Capture the cell that displays the provided text and extract its [x, y] central coordinate. 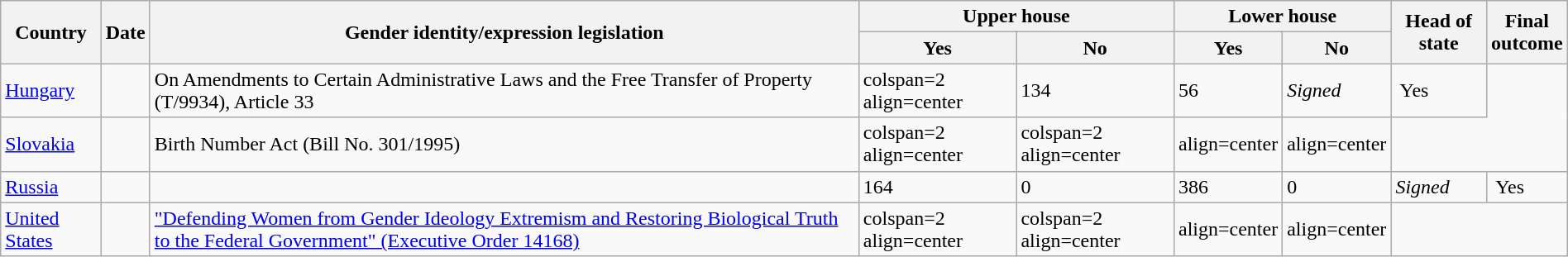
Russia [51, 187]
United States [51, 230]
134 [1095, 91]
Country [51, 32]
56 [1227, 91]
Head of state [1439, 32]
Finaloutcome [1527, 32]
Slovakia [51, 144]
"Defending Women from Gender Ideology Extremism and Restoring Biological Truth to the Federal Government" (Executive Order 14168) [504, 230]
Lower house [1282, 17]
Gender identity/expression legislation [504, 32]
164 [938, 187]
Hungary [51, 91]
On Amendments to Certain Administrative Laws and the Free Transfer of Property (T/9934), Article 33 [504, 91]
Birth Number Act (Bill No. 301/1995) [504, 144]
Date [126, 32]
Upper house [1016, 17]
386 [1227, 187]
